For the text-containing cell, return its midpoint in [x, y] coordinate format. 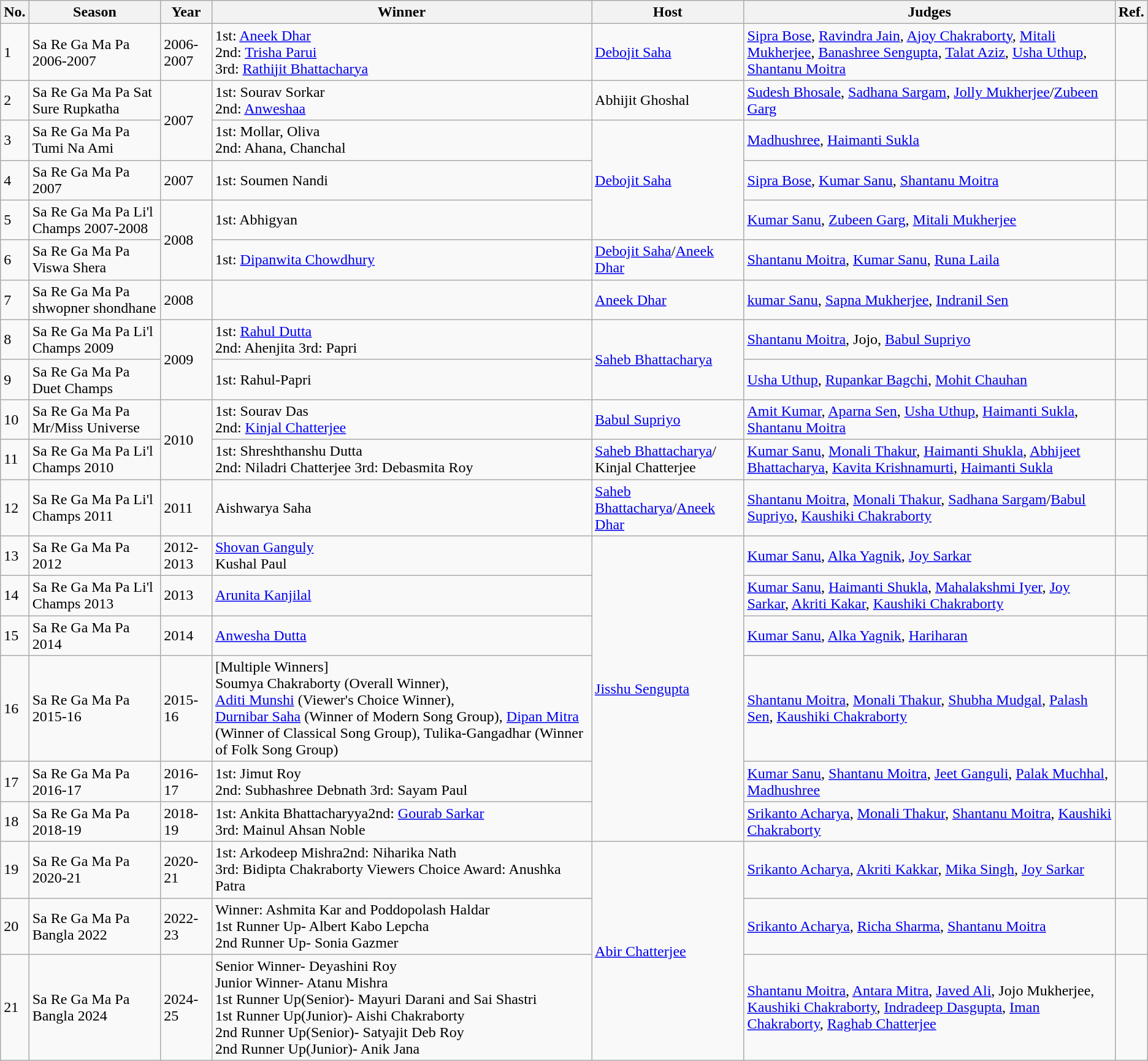
Kumar Sanu, Haimanti Shukla, Mahalakshmi Iyer, Joy Sarkar, Akriti Kakar, Kaushiki Chakraborty [930, 596]
Babul Supriyo [668, 419]
2012-2013 [186, 556]
Sa Re Ga Ma Pa Tumi Na Ami [94, 140]
15 [15, 635]
2010 [186, 439]
2016-17 [186, 781]
1st: Abhigyan [401, 220]
Winner [401, 12]
21 [15, 1007]
2013 [186, 596]
Sa Re Ga Ma Pa Bangla 2024 [94, 1007]
2020-21 [186, 870]
Srikanto Acharya, Akriti Kakkar, Mika Singh, Joy Sarkar [930, 870]
Shantanu Moitra, Jojo, Babul Supriyo [930, 340]
No. [15, 12]
Sa Re Ga Ma Pa Mr/Miss Universe [94, 419]
Shantanu Moitra, Monali Thakur, Shubha Mudgal, Palash Sen, Kaushiki Chakraborty [930, 709]
19 [15, 870]
12 [15, 508]
Host [668, 12]
9 [15, 379]
14 [15, 596]
4 [15, 180]
2014 [186, 635]
1st: Soumen Nandi [401, 180]
1 [15, 52]
2009 [186, 359]
Sa Re Ga Ma Pa 2020-21 [94, 870]
Sa Re Ga Ma Pa Li'l Champs 2009 [94, 340]
Shantanu Moitra, Antara Mitra, Javed Ali, Jojo Mukherjee, Kaushiki Chakraborty, Indradeep Dasgupta, Iman Chakraborty, Raghab Chatterjee [930, 1007]
17 [15, 781]
5 [15, 220]
3 [15, 140]
Sa Re Ga Ma Pa shwopner shondhane [94, 299]
Kumar Sanu, Zubeen Garg, Mitali Mukherjee [930, 220]
Madhushree, Haimanti Sukla [930, 140]
13 [15, 556]
1st: Shreshthanshu Dutta2nd: Niladri Chatterjee 3rd: Debasmita Roy [401, 459]
Amit Kumar, Aparna Sen, Usha Uthup, Haimanti Sukla, Shantanu Moitra [930, 419]
Debojit Saha/Aneek Dhar [668, 260]
2022-23 [186, 926]
Saheb Bhattacharya [668, 359]
Kumar Sanu, Shantanu Moitra, Jeet Ganguli, Palak Muchhal, Madhushree [930, 781]
Winner: Ashmita Kar and Poddopolash Haldar1st Runner Up- Albert Kabo Lepcha2nd Runner Up- Sonia Gazmer [401, 926]
7 [15, 299]
1st: Mollar, Oliva2nd: Ahana, Chanchal [401, 140]
2011 [186, 508]
Kumar Sanu, Alka Yagnik, Joy Sarkar [930, 556]
1st: Sourav Sorkar2nd: Anweshaa [401, 101]
Sa Re Ga Ma Pa 2006-2007 [94, 52]
Sipra Bose, Ravindra Jain, Ajoy Chakraborty, Mitali Mukherjee, Banashree Sengupta, Talat Aziz, Usha Uthup, Shantanu Moitra [930, 52]
Shantanu Moitra, Kumar Sanu, Runa Laila [930, 260]
Sa Re Ga Ma Pa 2012 [94, 556]
Jisshu Sengupta [668, 689]
Sa Re Ga Ma Pa 2016-17 [94, 781]
Sa Re Ga Ma Pa Li'l Champs 2010 [94, 459]
2024-25 [186, 1007]
2015-16 [186, 709]
1st: Ankita Bhattacharyya2nd: Gourab Sarkar3rd: Mainul Ahsan Noble [401, 822]
Sudesh Bhosale, Sadhana Sargam, Jolly Mukherjee/Zubeen Garg [930, 101]
Saheb Bhattacharya/Aneek Dhar [668, 508]
Shovan Ganguly Kushal Paul [401, 556]
Srikanto Acharya, Richa Sharma, Shantanu Moitra [930, 926]
1st: Aneek Dhar2nd: Trisha Parui3rd: Rathijit Bhattacharya [401, 52]
8 [15, 340]
2018-19 [186, 822]
Sa Re Ga Ma Pa Li'l Champs 2007-2008 [94, 220]
Sa Re Ga Ma Pa Sat Sure Rupkatha [94, 101]
Abhijit Ghoshal [668, 101]
Judges [930, 12]
Aishwarya Saha [401, 508]
Ref. [1131, 12]
Sa Re Ga Ma Pa Li'l Champs 2011 [94, 508]
Sa Re Ga Ma Pa Bangla 2022 [94, 926]
kumar Sanu, Sapna Mukherjee, Indranil Sen [930, 299]
Sa Re Ga Ma Pa 2015-16 [94, 709]
Sa Re Ga Ma Pa Duet Champs [94, 379]
Aneek Dhar [668, 299]
Sipra Bose, Kumar Sanu, Shantanu Moitra [930, 180]
1st: Sourav Das2nd: Kinjal Chatterjee [401, 419]
Srikanto Acharya, Monali Thakur, Shantanu Moitra, Kaushiki Chakraborty [930, 822]
Abir Chatterjee [668, 951]
1st: Dipanwita Chowdhury [401, 260]
Season [94, 12]
Saheb Bhattacharya/Kinjal Chatterjee [668, 459]
2006-2007 [186, 52]
Shantanu Moitra, Monali Thakur, Sadhana Sargam/Babul Supriyo, Kaushiki Chakraborty [930, 508]
Sa Re Ga Ma Pa 2018-19 [94, 822]
18 [15, 822]
Sa Re Ga Ma Pa 2007 [94, 180]
2 [15, 101]
Sa Re Ga Ma Pa Viswa Shera [94, 260]
1st: Rahul-Papri [401, 379]
10 [15, 419]
Sa Re Ga Ma Pa Li'l Champs 2013 [94, 596]
Kumar Sanu, Monali Thakur, Haimanti Shukla, Abhijeet Bhattacharya, Kavita Krishnamurti, Haimanti Sukla [930, 459]
Year [186, 12]
11 [15, 459]
20 [15, 926]
Sa Re Ga Ma Pa 2014 [94, 635]
1st: Rahul Dutta2nd: Ahenjita 3rd: Papri [401, 340]
Usha Uthup, Rupankar Bagchi, Mohit Chauhan [930, 379]
1st: Jimut Roy2nd: Subhashree Debnath 3rd: Sayam Paul [401, 781]
Anwesha Dutta [401, 635]
Arunita Kanjilal [401, 596]
16 [15, 709]
1st: Arkodeep Mishra2nd: Niharika Nath3rd: Bidipta Chakraborty Viewers Choice Award: Anushka Patra [401, 870]
Kumar Sanu, Alka Yagnik, Hariharan [930, 635]
6 [15, 260]
